Capture the cell that displays the provided text and extract its [X, Y] central coordinate. 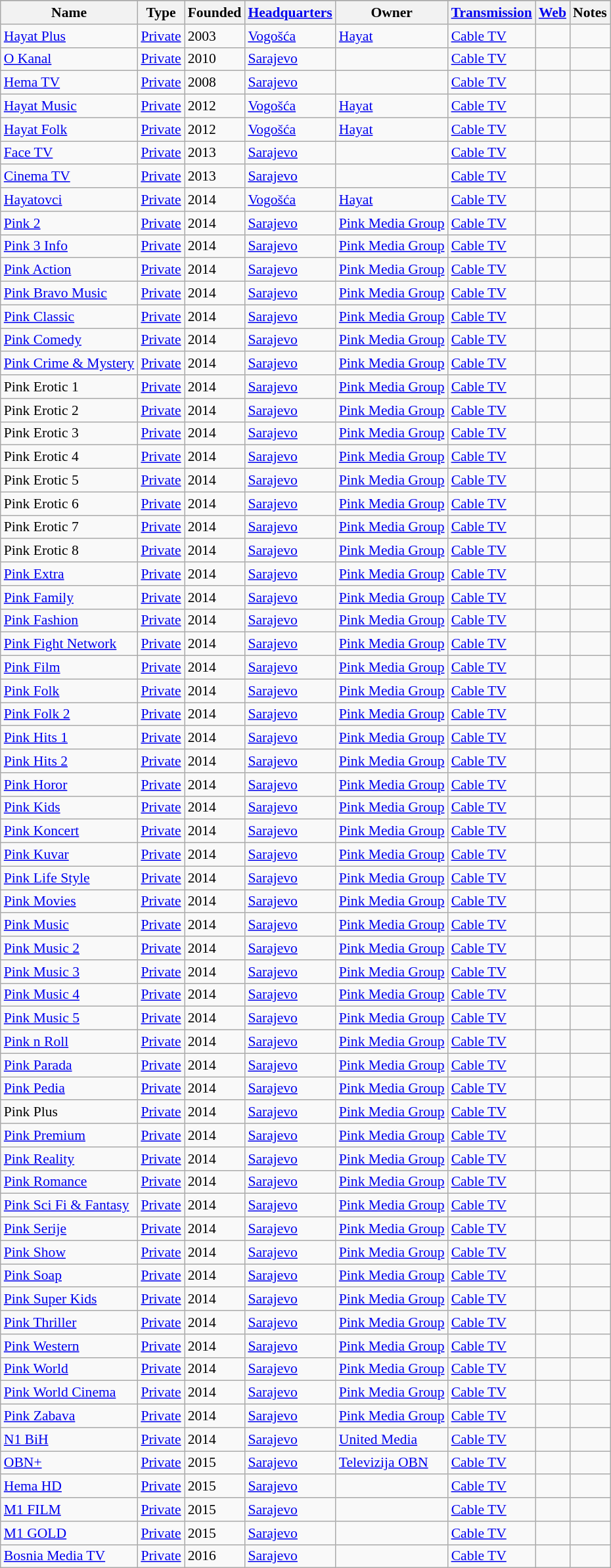
Hayatovci [70, 200]
Pink Classic [70, 316]
Pink Soap [70, 1276]
Pink Super Kids [70, 1299]
Pink 2 [70, 223]
Pink Life Style [70, 878]
Pink Comedy [70, 340]
Web [553, 12]
Pink Folk 2 [70, 714]
Headquarters [290, 12]
Pink Reality [70, 1159]
Hayat Plus [70, 36]
N1 BiH [70, 1439]
Pink Sci Fi & Fantasy [70, 1206]
Pink World [70, 1369]
Hema HD [70, 1487]
Name [70, 12]
Hayat Music [70, 106]
Pink Bravo Music [70, 294]
Pink Music 2 [70, 948]
Pink Premium [70, 1135]
Pink 3 Info [70, 246]
Founded [215, 12]
Bosnia Media TV [70, 1556]
Pink Erotic 7 [70, 527]
O Kanal [70, 59]
2003 [215, 36]
OBN+ [70, 1463]
Pink Pedia [70, 1089]
Cinema TV [70, 177]
Pink Hits 1 [70, 738]
Pink Fight Network [70, 644]
Notes [590, 12]
Pink Erotic 6 [70, 504]
Pink Romance [70, 1182]
Hema TV [70, 83]
Pink Erotic 8 [70, 551]
Owner [392, 12]
Pink Hits 2 [70, 761]
Pink Parada [70, 1065]
2016 [215, 1556]
Pink Erotic 1 [70, 387]
2010 [215, 59]
Hayat Folk [70, 129]
Face TV [70, 153]
Pink Zabava [70, 1416]
Pink Western [70, 1346]
Pink Music 5 [70, 1018]
Transmission [491, 12]
Pink Erotic 2 [70, 410]
Pink Folk [70, 691]
Pink Horor [70, 785]
Televizija OBN [392, 1463]
Pink Music [70, 925]
Pink Plus [70, 1112]
United Media [392, 1439]
Type [160, 12]
Pink Action [70, 270]
Pink Erotic 5 [70, 481]
Pink Fashion [70, 621]
Pink Movies [70, 902]
Pink Erotic 4 [70, 457]
Pink Film [70, 668]
Pink n Roll [70, 1042]
Pink Kuvar [70, 855]
Pink Extra [70, 574]
Pink Music 4 [70, 995]
Pink Family [70, 598]
2008 [215, 83]
Pink Koncert [70, 831]
M1 GOLD [70, 1533]
Pink Crime & Mystery [70, 364]
Pink Erotic 3 [70, 433]
Pink Music 3 [70, 972]
Pink Serije [70, 1229]
Pink Thriller [70, 1322]
Pink Show [70, 1252]
Pink World Cinema [70, 1393]
Pink Kids [70, 808]
M1 FILM [70, 1510]
